Detect which cell encompasses the target text, then output its (X, Y) center coordinate. 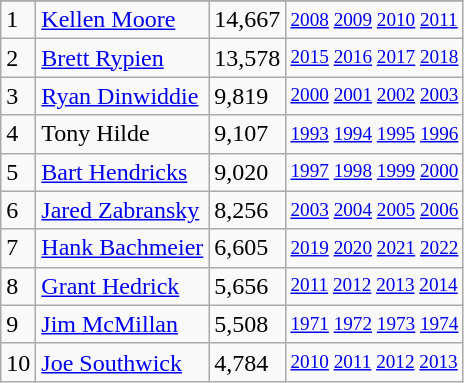
Bart Hendricks (122, 172)
5,508 (248, 324)
2 (18, 58)
5 (18, 172)
3 (18, 96)
6 (18, 210)
13,578 (248, 58)
2011 2012 2013 2014 (374, 286)
1 (18, 20)
2003 2004 2005 2006 (374, 210)
Brett Rypien (122, 58)
Ryan Dinwiddie (122, 96)
Jim McMillan (122, 324)
9,819 (248, 96)
5,656 (248, 286)
9,107 (248, 134)
4 (18, 134)
2010 2011 2012 2013 (374, 362)
9,020 (248, 172)
10 (18, 362)
2008 2009 2010 2011 (374, 20)
8 (18, 286)
2015 2016 2017 2018 (374, 58)
2019 2020 2021 2022 (374, 248)
Jared Zabransky (122, 210)
Hank Bachmeier (122, 248)
6,605 (248, 248)
1997 1998 1999 2000 (374, 172)
1993 1994 1995 1996 (374, 134)
8,256 (248, 210)
Joe Southwick (122, 362)
4,784 (248, 362)
7 (18, 248)
14,667 (248, 20)
9 (18, 324)
Tony Hilde (122, 134)
2000 2001 2002 2003 (374, 96)
Grant Hedrick (122, 286)
1971 1972 1973 1974 (374, 324)
Kellen Moore (122, 20)
